Provide the (x, y) coordinate of the cell's center where the given text is located.  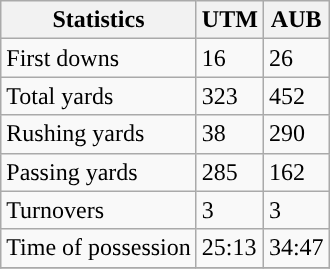
25:13 (230, 248)
26 (296, 58)
Passing yards (99, 172)
Rushing yards (99, 134)
323 (230, 96)
16 (230, 58)
452 (296, 96)
38 (230, 134)
AUB (296, 20)
Turnovers (99, 210)
34:47 (296, 248)
290 (296, 134)
UTM (230, 20)
First downs (99, 58)
162 (296, 172)
285 (230, 172)
Time of possession (99, 248)
Statistics (99, 20)
Total yards (99, 96)
